Return [x, y] of the center of cell containing provided text 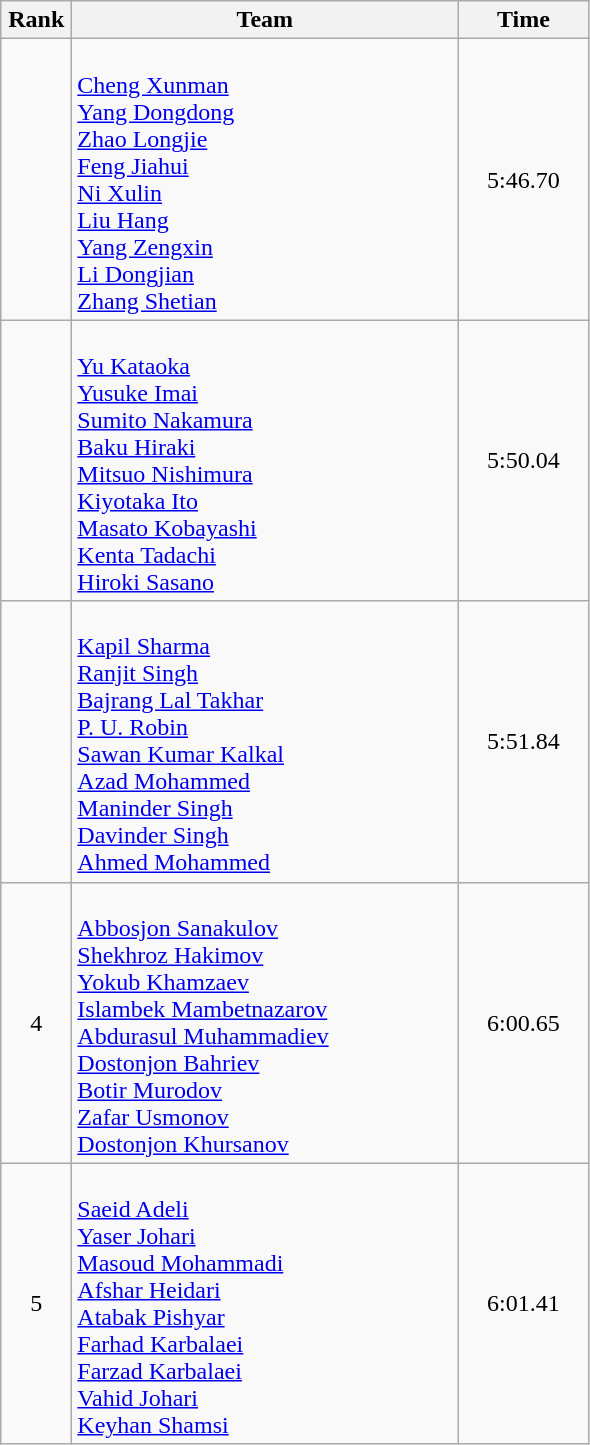
Yu KataokaYusuke ImaiSumito NakamuraBaku HirakiMitsuo NishimuraKiyotaka ItoMasato KobayashiKenta TadachiHiroki Sasano [265, 460]
5:50.04 [524, 460]
5:51.84 [524, 742]
Team [265, 20]
Cheng XunmanYang DongdongZhao LongjieFeng JiahuiNi XulinLiu HangYang ZengxinLi DongjianZhang Shetian [265, 180]
Rank [36, 20]
Kapil SharmaRanjit SinghBajrang Lal TakharP. U. RobinSawan Kumar KalkalAzad MohammedManinder SinghDavinder SinghAhmed Mohammed [265, 742]
5 [36, 1304]
6:00.65 [524, 1022]
Saeid AdeliYaser JohariMasoud MohammadiAfshar HeidariAtabak PishyarFarhad KarbalaeiFarzad KarbalaeiVahid JohariKeyhan Shamsi [265, 1304]
5:46.70 [524, 180]
6:01.41 [524, 1304]
Time [524, 20]
4 [36, 1022]
